Identify which cell holds the provided text, then report its [x, y] central coordinate. 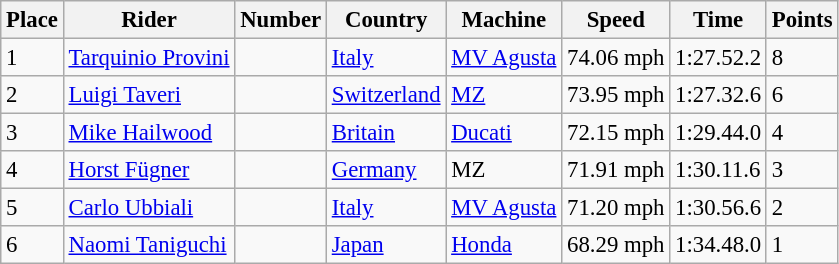
Time [718, 20]
Carlo Ubbiali [149, 208]
72.15 mph [616, 133]
1:30.56.6 [718, 208]
Speed [616, 20]
Germany [386, 170]
1:27.52.2 [718, 58]
Japan [386, 245]
Horst Fügner [149, 170]
8 [802, 58]
71.91 mph [616, 170]
Britain [386, 133]
1:30.11.6 [718, 170]
Rider [149, 20]
Mike Hailwood [149, 133]
5 [32, 208]
Number [281, 20]
71.20 mph [616, 208]
Luigi Taveri [149, 95]
1:27.32.6 [718, 95]
Naomi Taniguchi [149, 245]
Place [32, 20]
Tarquinio Provini [149, 58]
68.29 mph [616, 245]
73.95 mph [616, 95]
Points [802, 20]
Country [386, 20]
1:34.48.0 [718, 245]
Honda [504, 245]
Machine [504, 20]
1:29.44.0 [718, 133]
Switzerland [386, 95]
74.06 mph [616, 58]
Ducati [504, 133]
